Scan for the cell matching the given text and deliver its (x, y) coordinate at center. 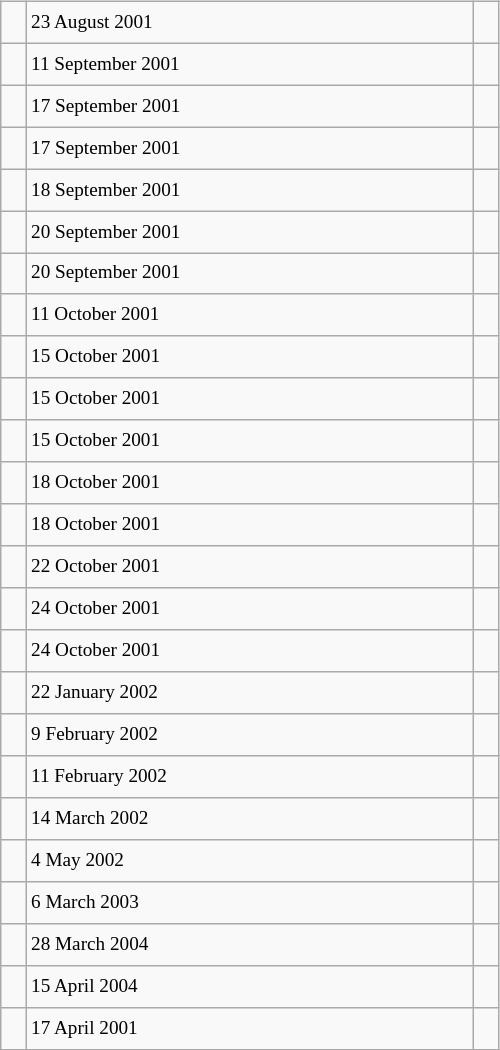
11 September 2001 (249, 64)
22 October 2001 (249, 567)
11 October 2001 (249, 315)
28 March 2004 (249, 944)
9 February 2002 (249, 735)
4 May 2002 (249, 861)
18 September 2001 (249, 190)
22 January 2002 (249, 693)
6 March 2003 (249, 902)
11 February 2002 (249, 777)
14 March 2002 (249, 819)
15 April 2004 (249, 986)
23 August 2001 (249, 22)
17 April 2001 (249, 1028)
